Pinpoint the cell where the given text exists, returning its (X, Y) midpoint coordinate. 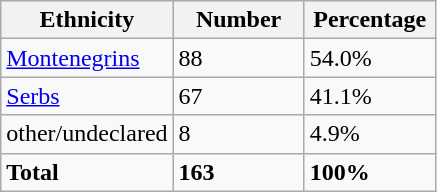
4.9% (370, 134)
Serbs (87, 96)
41.1% (370, 96)
8 (238, 134)
other/undeclared (87, 134)
Percentage (370, 20)
Total (87, 172)
88 (238, 58)
54.0% (370, 58)
Montenegrins (87, 58)
100% (370, 172)
Number (238, 20)
67 (238, 96)
Ethnicity (87, 20)
163 (238, 172)
